Determine the [x, y] coordinate at the center of the cell enclosing the given text.  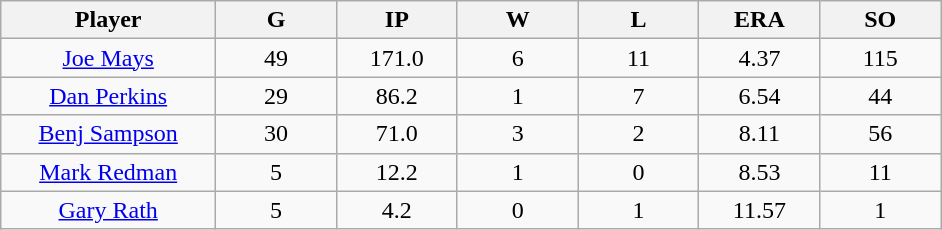
W [518, 20]
Gary Rath [108, 210]
115 [880, 58]
Dan Perkins [108, 96]
11.57 [760, 210]
49 [276, 58]
4.37 [760, 58]
7 [638, 96]
86.2 [396, 96]
ERA [760, 20]
8.11 [760, 134]
G [276, 20]
6 [518, 58]
3 [518, 134]
56 [880, 134]
Player [108, 20]
29 [276, 96]
8.53 [760, 172]
71.0 [396, 134]
30 [276, 134]
L [638, 20]
Mark Redman [108, 172]
SO [880, 20]
2 [638, 134]
IP [396, 20]
12.2 [396, 172]
4.2 [396, 210]
Joe Mays [108, 58]
171.0 [396, 58]
Benj Sampson [108, 134]
6.54 [760, 96]
44 [880, 96]
